Extract the (X, Y) coordinate from the center of the cell holding the provided text.  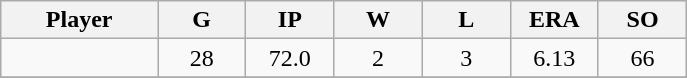
SO (642, 20)
28 (202, 58)
66 (642, 58)
6.13 (554, 58)
L (466, 20)
ERA (554, 20)
IP (290, 20)
W (378, 20)
3 (466, 58)
G (202, 20)
Player (80, 20)
72.0 (290, 58)
2 (378, 58)
